Pinpoint the cell where the given text exists, returning its (x, y) midpoint coordinate. 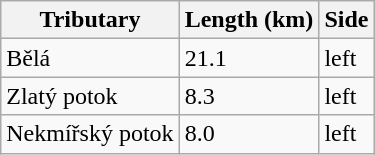
Tributary (90, 20)
Side (346, 20)
21.1 (249, 58)
8.0 (249, 134)
Nekmířský potok (90, 134)
Bělá (90, 58)
8.3 (249, 96)
Zlatý potok (90, 96)
Length (km) (249, 20)
